Extract the [x, y] coordinate from the center of the cell holding the provided text.  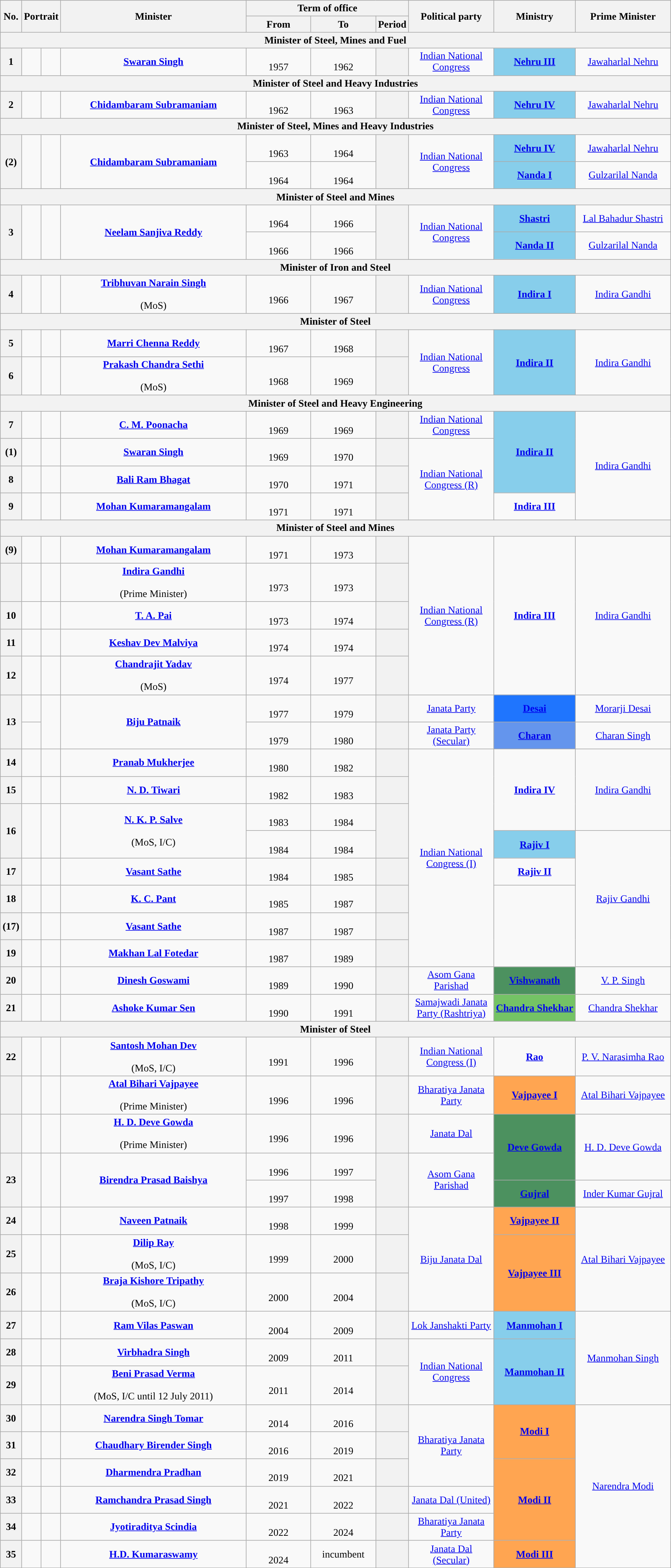
Rajiv I [535, 844]
Neelam Sanjiva Reddy [153, 232]
No. [11, 16]
Minister of Steel, Mines and Fuel [335, 40]
Manmohan I [535, 1325]
Vajpayee II [535, 1221]
From [278, 24]
Period [392, 24]
To [344, 24]
Nehru III [535, 62]
Lok Janshakti Party [452, 1325]
11 [11, 643]
H. D. Deve Gowda(Prime Minister) [153, 1133]
Birendra Prasad Baishya [153, 1180]
32 [11, 1473]
33 [11, 1499]
Manmohan II [535, 1371]
Gujral [535, 1194]
Political party [452, 16]
7 [11, 425]
4 [11, 295]
Janata Party [452, 708]
Jyotiraditya Scindia [153, 1527]
18 [11, 899]
Modi I [535, 1432]
P. V. Narasimha Rao [623, 1056]
Keshav Dev Malviya [153, 643]
Ministry [535, 16]
17 [11, 872]
Lal Bahadur Shastri [623, 218]
2 [11, 105]
16 [11, 831]
Deve Gowda [535, 1147]
Janata Dal [452, 1133]
14 [11, 763]
Narendra Singh Tomar [153, 1418]
Naveen Patnaik [153, 1221]
T. A. Pai [153, 615]
Nanda I [535, 175]
Rao [535, 1056]
Morarji Desai [623, 708]
Pranab Mukherjee [153, 763]
31 [11, 1445]
Charan [535, 735]
Modi II [535, 1499]
Tribhuvan Narain Singh(MoS) [153, 295]
Vishwanath [535, 981]
Minister of Steel, Mines and Heavy Industries [335, 126]
Minister of Steel and Heavy Industries [335, 83]
19 [11, 953]
Manmohan Singh [623, 1358]
Prime Minister [623, 16]
Rajiv II [535, 872]
Dilip Ray(MoS, I/C) [153, 1254]
25 [11, 1254]
20 [11, 981]
Marri Chenna Reddy [153, 343]
(9) [11, 550]
24 [11, 1221]
C. M. Poonacha [153, 425]
Minister [153, 16]
22 [11, 1056]
Rajiv Gandhi [623, 899]
Indira IV [535, 790]
8 [11, 479]
30 [11, 1418]
Samajwadi Janata Party (Rashtriya) [452, 1007]
27 [11, 1325]
35 [11, 1554]
15 [11, 790]
Dharmendra Pradhan [153, 1473]
9 [11, 506]
21 [11, 1007]
Atal Bihari Vajpayee(Prime Minister) [153, 1095]
26 [11, 1292]
N. D. Tiwari [153, 790]
N. K. P. Salve(MoS, I/C) [153, 831]
Inder Kumar Gujral [623, 1194]
Bali Ram Bhagat [153, 479]
Janata Dal (United) [452, 1499]
Portrait [41, 16]
Biju Janata Dal [452, 1259]
Ram Vilas Paswan [153, 1325]
incumbent [344, 1554]
V. P. Singh [623, 981]
(17) [11, 926]
(2) [11, 161]
Virbhadra Singh [153, 1352]
Indira I [535, 295]
12 [11, 675]
Chaudhary Birender Singh [153, 1445]
Janata Dal (Secular) [452, 1554]
Biju Patnaik [153, 722]
Chandrajit Yadav(MoS) [153, 675]
(1) [11, 452]
Shastri [535, 218]
Dinesh Goswami [153, 981]
Makhan Lal Fotedar [153, 953]
Braja Kishore Tripathy(MoS, I/C) [153, 1292]
3 [11, 232]
Desai [535, 708]
1 [11, 62]
6 [11, 376]
H.D. Kumaraswamy [153, 1554]
Minister of Iron and Steel [335, 267]
Beni Prasad Verma(MoS, I/C until 12 July 2011) [153, 1385]
28 [11, 1352]
Ashoke Kumar Sen [153, 1007]
Janata Party (Secular) [452, 735]
H. D. Deve Gowda [623, 1147]
Modi III [535, 1554]
10 [11, 615]
Minister of Steel and Heavy Engineering [335, 403]
Prakash Chandra Sethi(MoS) [153, 376]
Term of office [328, 8]
Indira Gandhi(Prime Minister) [153, 582]
Nanda II [535, 245]
Santosh Mohan Dev(MoS, I/C) [153, 1056]
Narendra Modi [623, 1486]
23 [11, 1180]
1957 [278, 62]
K. C. Pant [153, 899]
5 [11, 343]
Ramchandra Prasad Singh [153, 1499]
34 [11, 1527]
Charan Singh [623, 735]
13 [11, 722]
Vajpayee III [535, 1273]
29 [11, 1385]
Vajpayee I [535, 1095]
